Capture the cell that displays the provided text and extract its (X, Y) central coordinate. 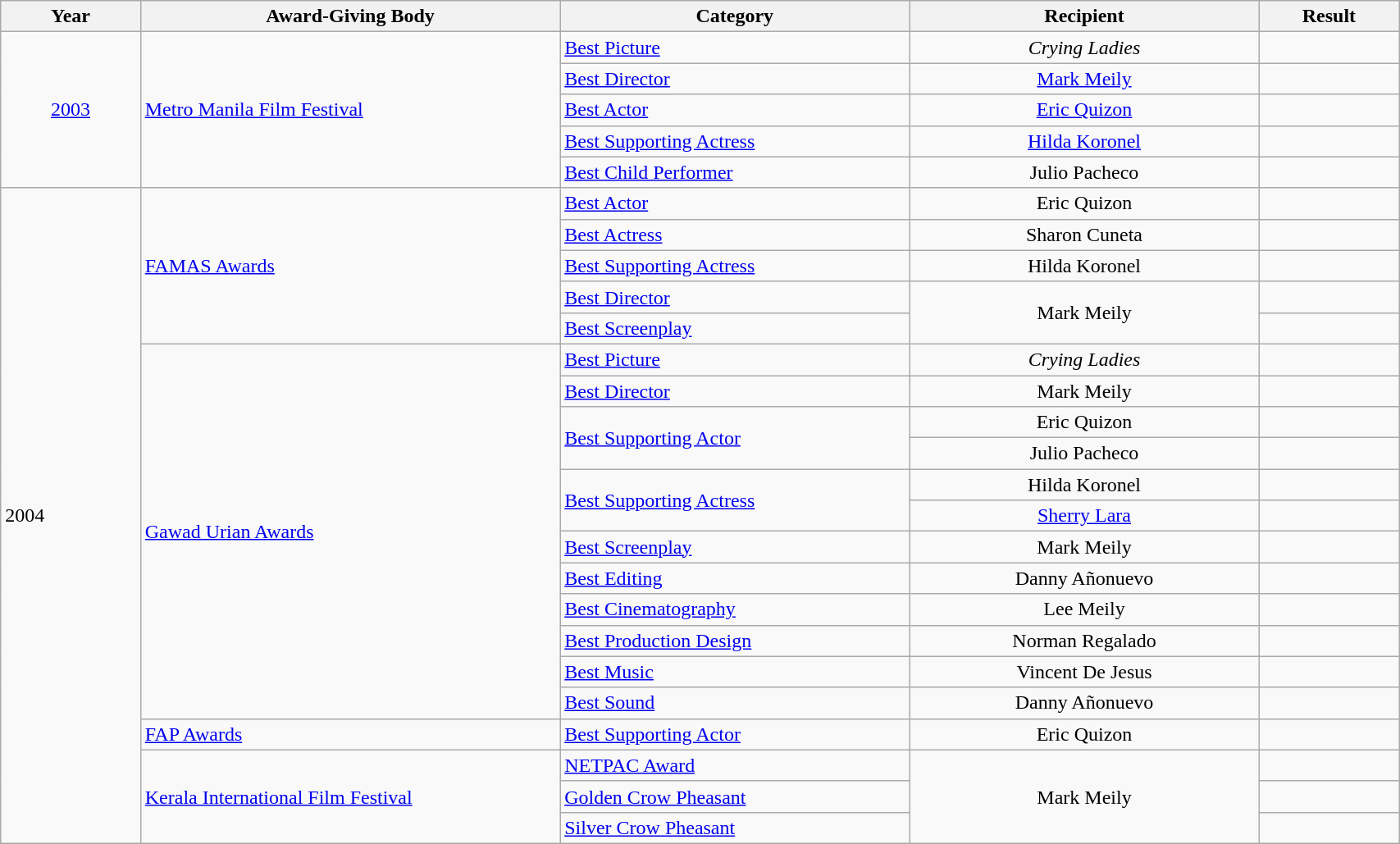
Category (735, 16)
Best Sound (735, 703)
Recipient (1084, 16)
Best Child Performer (735, 172)
Result (1329, 16)
Best Cinematography (735, 609)
Award-Giving Body (349, 16)
Best Production Design (735, 641)
Metro Manila Film Festival (349, 110)
Best Music (735, 672)
FAMAS Awards (349, 266)
Kerala International Film Festival (349, 796)
Norman Regalado (1084, 641)
Sharon Cuneta (1084, 235)
Lee Meily (1084, 609)
Year (71, 16)
Golden Crow Pheasant (735, 796)
FAP Awards (349, 734)
NETPAC Award (735, 765)
2004 (71, 515)
Vincent De Jesus (1084, 672)
Best Actress (735, 235)
2003 (71, 110)
Sherry Lara (1084, 516)
Gawad Urian Awards (349, 531)
Silver Crow Pheasant (735, 828)
Best Editing (735, 578)
